Provide the [X, Y] coordinate of the cell's center where the given text is located.  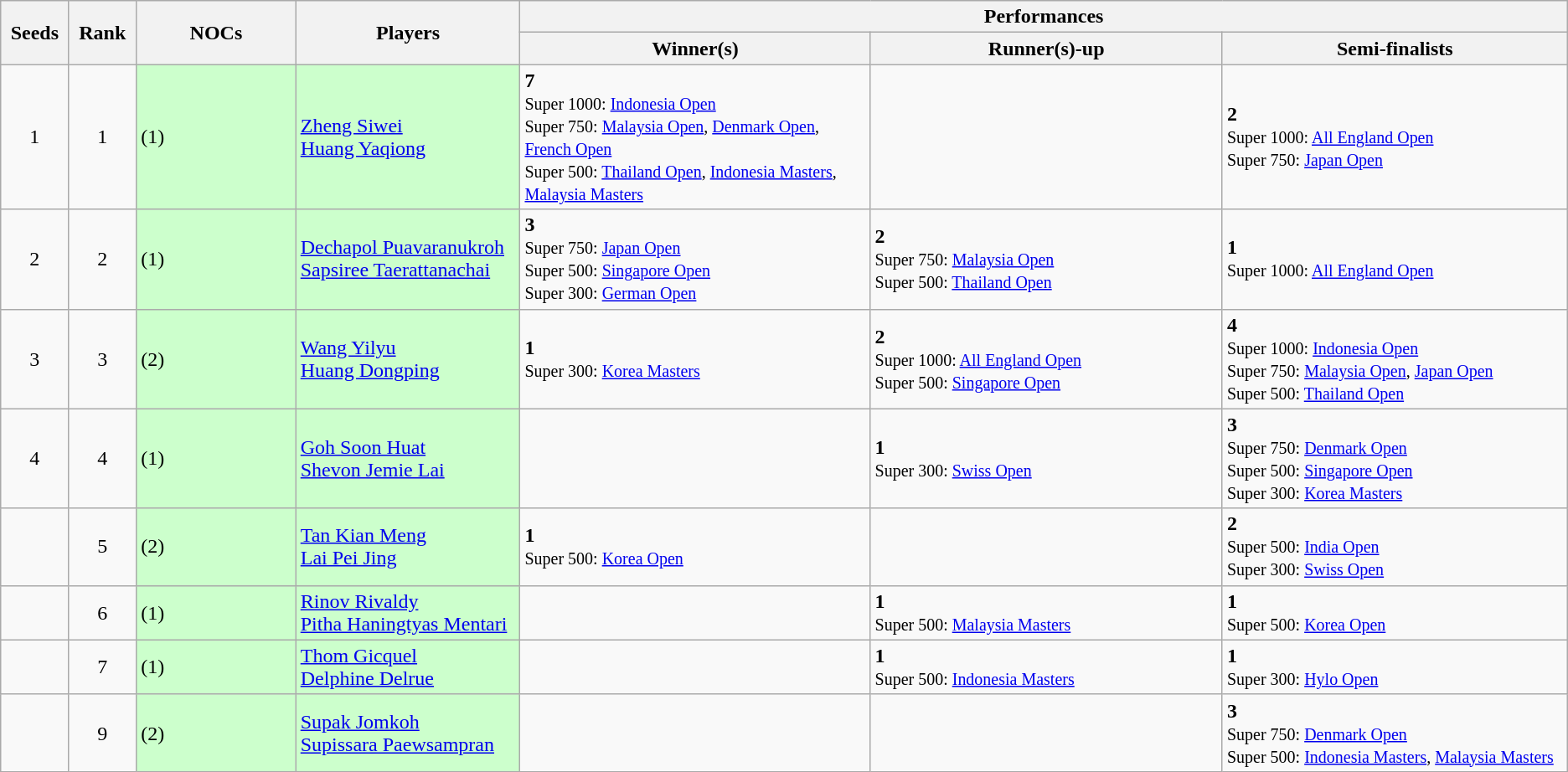
5 [102, 547]
3Super 750: Denmark OpenSuper 500: Indonesia Masters, Malaysia Masters [1395, 733]
Semi-finalists [1395, 49]
2Super 1000: All England OpenSuper 750: Japan Open [1395, 137]
1Super 1000: All England Open [1395, 260]
Runner(s)-up [1046, 49]
Tan Kian MengLai Pei Jing [408, 547]
2Super 500: India OpenSuper 300: Swiss Open [1395, 547]
3Super 750: Denmark OpenSuper 500: Singapore OpenSuper 300: Korea Masters [1395, 459]
Seeds [35, 33]
7Super 1000: Indonesia OpenSuper 750: Malaysia Open, Denmark Open, French OpenSuper 500: Thailand Open, Indonesia Masters, Malaysia Masters [695, 137]
7 [102, 666]
6 [102, 613]
2Super 1000: All England OpenSuper 500: Singapore Open [1046, 358]
Thom GicquelDelphine Delrue [408, 666]
1Super 500: Indonesia Masters [1046, 666]
Rinov RivaldyPitha Haningtyas Mentari [408, 613]
1Super 500: Malaysia Masters [1046, 613]
1Super 300: Korea Masters [695, 358]
NOCs [216, 33]
9 [102, 733]
Goh Soon HuatShevon Jemie Lai [408, 459]
3Super 750: Japan OpenSuper 500: Singapore OpenSuper 300: German Open [695, 260]
2Super 750: Malaysia OpenSuper 500: Thailand Open [1046, 260]
Winner(s) [695, 49]
Rank [102, 33]
Dechapol PuavaranukrohSapsiree Taerattanachai [408, 260]
Players [408, 33]
1Super 300: Hylo Open [1395, 666]
Wang YilyuHuang Dongping [408, 358]
4Super 1000: Indonesia OpenSuper 750: Malaysia Open, Japan OpenSuper 500: Thailand Open [1395, 358]
Performances [1044, 17]
Supak JomkohSupissara Paewsampran [408, 733]
1Super 300: Swiss Open [1046, 459]
Zheng SiweiHuang Yaqiong [408, 137]
